Detect which cell encompasses the target text, then output its (X, Y) center coordinate. 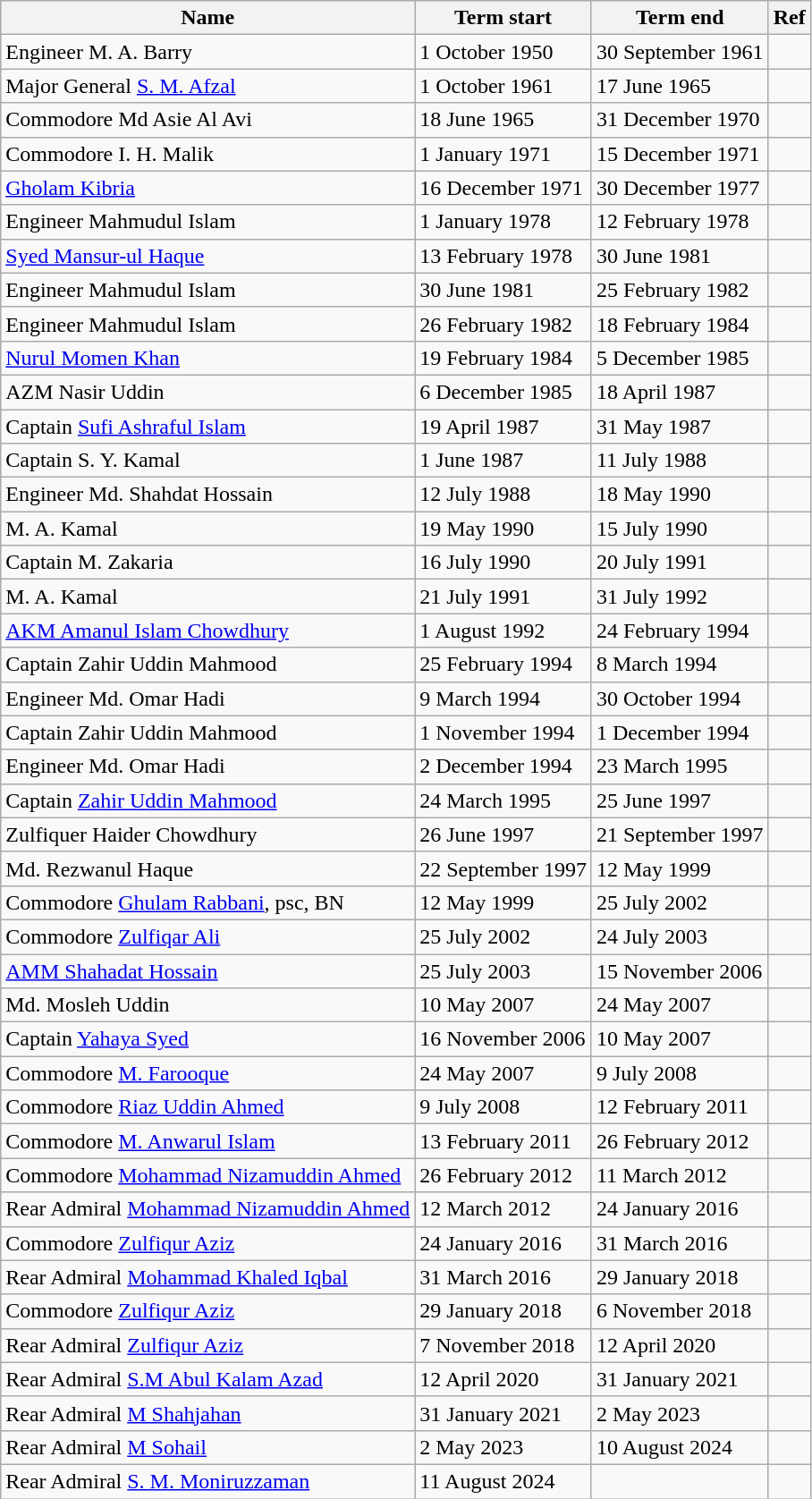
Rear Admiral S.M Abul Kalam Azad (207, 1379)
Commodore Ghulam Rabbani, psc, BN (207, 902)
AKM Amanul Islam Chowdhury (207, 631)
Engineer Md. Shahdat Hossain (207, 495)
17 June 1965 (680, 86)
Rear Admiral Mohammad Khaled Iqbal (207, 1277)
Rear Admiral M Shahjahan (207, 1413)
31 May 1987 (680, 427)
Ref (789, 18)
21 July 1991 (503, 597)
30 December 1977 (680, 188)
Rear Admiral Zulfiqur Aziz (207, 1345)
Rear Admiral Mohammad Nizamuddin Ahmed (207, 1209)
Major General S. M. Afzal (207, 86)
Term end (680, 18)
18 June 1965 (503, 120)
Commodore M. Anwarul Islam (207, 1141)
24 February 1994 (680, 631)
1 January 1978 (503, 222)
18 April 1987 (680, 392)
31 July 1992 (680, 597)
9 March 1994 (503, 699)
1 October 1950 (503, 52)
Captain S. Y. Kamal (207, 461)
23 March 1995 (680, 766)
1 December 1994 (680, 733)
19 February 1984 (503, 358)
1 October 1961 (503, 86)
18 February 1984 (680, 324)
10 August 2024 (680, 1447)
Commodore Md Asie Al Avi (207, 120)
2 December 1994 (503, 766)
18 May 1990 (680, 495)
Name (207, 18)
24 March 1995 (503, 800)
Commodore Zulfiqar Ali (207, 936)
Commodore I. H. Malik (207, 154)
25 July 2003 (503, 970)
Term start (503, 18)
22 September 1997 (503, 868)
7 November 2018 (503, 1345)
AMM Shahadat Hossain (207, 970)
Zulfiquer Haider Chowdhury (207, 834)
12 July 1988 (503, 495)
15 November 2006 (680, 970)
AZM Nasir Uddin (207, 392)
Syed Mansur-ul Haque (207, 256)
30 October 1994 (680, 699)
Commodore M. Farooque (207, 1073)
6 December 1985 (503, 392)
15 December 1971 (680, 154)
13 February 2011 (503, 1141)
13 February 1978 (503, 256)
12 February 1978 (680, 222)
Rear Admiral M Sohail (207, 1447)
Captain M. Zakaria (207, 563)
Captain Sufi Ashraful Islam (207, 427)
26 June 1997 (503, 834)
21 September 1997 (680, 834)
Nurul Momen Khan (207, 358)
5 December 1985 (680, 358)
Md. Mosleh Uddin (207, 1005)
11 July 1988 (680, 461)
Gholam Kibria (207, 188)
25 February 1994 (503, 665)
1 November 1994 (503, 733)
16 December 1971 (503, 188)
8 March 1994 (680, 665)
20 July 1991 (680, 563)
1 August 1992 (503, 631)
Engineer M. A. Barry (207, 52)
Md. Rezwanul Haque (207, 868)
1 January 1971 (503, 154)
Rear Admiral S. M. Moniruzzaman (207, 1481)
25 June 1997 (680, 800)
26 February 1982 (503, 324)
30 September 1961 (680, 52)
25 February 1982 (680, 290)
15 July 1990 (680, 529)
19 May 1990 (503, 529)
Captain Yahaya Syed (207, 1039)
19 April 1987 (503, 427)
Commodore Mohammad Nizamuddin Ahmed (207, 1175)
12 February 2011 (680, 1107)
24 July 2003 (680, 936)
6 November 2018 (680, 1311)
Commodore Riaz Uddin Ahmed (207, 1107)
11 August 2024 (503, 1481)
16 November 2006 (503, 1039)
16 July 1990 (503, 563)
12 March 2012 (503, 1209)
31 December 1970 (680, 120)
1 June 1987 (503, 461)
11 March 2012 (680, 1175)
